Locate the cell with the specified text and output its (x, y) center coordinate. 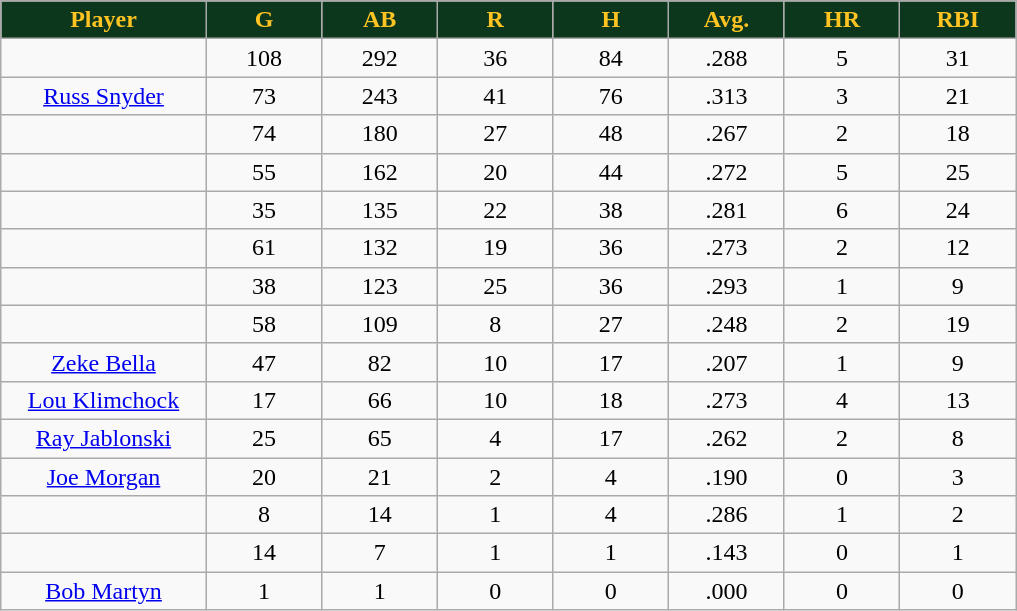
.281 (727, 210)
292 (380, 58)
.143 (727, 553)
.207 (727, 362)
109 (380, 324)
Russ Snyder (104, 96)
48 (611, 134)
66 (380, 400)
HR (842, 20)
.313 (727, 96)
61 (264, 248)
82 (380, 362)
31 (958, 58)
24 (958, 210)
.293 (727, 286)
12 (958, 248)
180 (380, 134)
162 (380, 172)
13 (958, 400)
Bob Martyn (104, 591)
65 (380, 438)
7 (380, 553)
74 (264, 134)
.000 (727, 591)
Joe Morgan (104, 477)
.267 (727, 134)
Ray Jablonski (104, 438)
132 (380, 248)
6 (842, 210)
35 (264, 210)
Zeke Bella (104, 362)
58 (264, 324)
73 (264, 96)
76 (611, 96)
41 (495, 96)
R (495, 20)
135 (380, 210)
123 (380, 286)
.190 (727, 477)
AB (380, 20)
H (611, 20)
Player (104, 20)
47 (264, 362)
84 (611, 58)
44 (611, 172)
.262 (727, 438)
22 (495, 210)
243 (380, 96)
Lou Klimchock (104, 400)
55 (264, 172)
G (264, 20)
Avg. (727, 20)
.248 (727, 324)
.272 (727, 172)
.288 (727, 58)
108 (264, 58)
RBI (958, 20)
.286 (727, 515)
